Locate the cell with the specified text and output its [x, y] center coordinate. 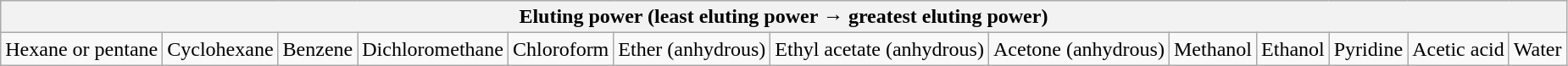
Methanol [1212, 49]
Pyridine [1368, 49]
Dichloromethane [433, 49]
Ether (anhydrous) [692, 49]
Benzene [318, 49]
Chloroform [560, 49]
Cyclohexane [220, 49]
Ethyl acetate (anhydrous) [880, 49]
Acetic acid [1459, 49]
Hexane or pentane [81, 49]
Ethanol [1293, 49]
Eluting power (least eluting power → greatest eluting power) [783, 17]
Water [1537, 49]
Acetone (anhydrous) [1078, 49]
